For the text-containing cell, return its midpoint in (x, y) coordinate format. 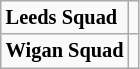
Wigan Squad (65, 51)
Leeds Squad (65, 17)
